Provide the [x, y] coordinate of the cell's center where the given text is located.  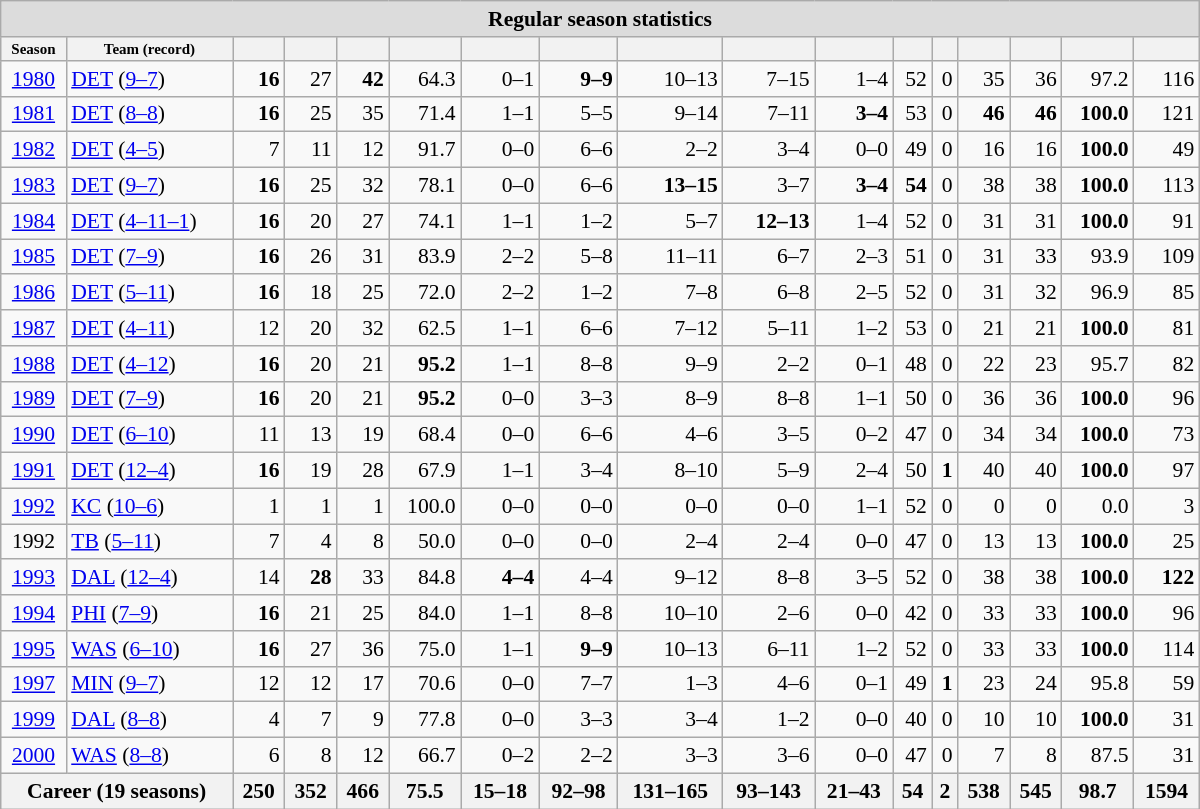
5–8 [578, 256]
74.1 [425, 221]
1994 [34, 613]
466 [363, 791]
7–11 [769, 114]
77.8 [425, 720]
1987 [34, 328]
1999 [34, 720]
1989 [34, 399]
1980 [34, 78]
1984 [34, 221]
DET (8–8) [149, 114]
95.8 [1098, 684]
1995 [34, 648]
10–10 [670, 613]
97 [1167, 470]
96.9 [1098, 292]
68.4 [425, 435]
7–12 [670, 328]
22 [984, 363]
116 [1167, 78]
109 [1167, 256]
85 [1167, 292]
DET (4–12) [149, 363]
DET (4–5) [149, 150]
73 [1167, 435]
17 [363, 684]
DET (4–11) [149, 328]
1997 [34, 684]
Season [34, 48]
75.5 [425, 791]
PHI (7–9) [149, 613]
9–14 [670, 114]
DAL (12–4) [149, 577]
5–5 [578, 114]
9 [363, 720]
13–15 [670, 185]
1–3 [670, 684]
DET (5–11) [149, 292]
3 [1167, 506]
7–8 [670, 292]
24 [1036, 684]
3–7 [769, 185]
7–7 [578, 684]
0.0 [1098, 506]
1983 [34, 185]
2 [945, 791]
67.9 [425, 470]
121 [1167, 114]
70.6 [425, 684]
72.0 [425, 292]
3–6 [769, 755]
DAL (8–8) [149, 720]
MIN (9–7) [149, 684]
250 [259, 791]
WAS (6–10) [149, 648]
84.8 [425, 577]
122 [1167, 577]
8–10 [670, 470]
15–18 [500, 791]
98.7 [1098, 791]
21–43 [854, 791]
6–7 [769, 256]
75.0 [425, 648]
48 [912, 363]
Career (19 seasons) [117, 791]
6–8 [769, 292]
83.9 [425, 256]
26 [311, 256]
114 [1167, 648]
TB (5–11) [149, 542]
64.3 [425, 78]
1988 [34, 363]
5–7 [670, 221]
DET (4–11–1) [149, 221]
97.2 [1098, 78]
87.5 [1098, 755]
545 [1036, 791]
95.7 [1098, 363]
Regular season statistics [600, 19]
Team (record) [149, 48]
62.5 [425, 328]
91.7 [425, 150]
81 [1167, 328]
93.9 [1098, 256]
78.1 [425, 185]
1991 [34, 470]
1986 [34, 292]
82 [1167, 363]
93–143 [769, 791]
DET (12–4) [149, 470]
50.0 [425, 542]
1594 [1167, 791]
1985 [34, 256]
6 [259, 755]
91 [1167, 221]
538 [984, 791]
14 [259, 577]
113 [1167, 185]
92–98 [578, 791]
7–15 [769, 78]
2–6 [769, 613]
KC (10–6) [149, 506]
71.4 [425, 114]
6–11 [769, 648]
WAS (8–8) [149, 755]
51 [912, 256]
5–9 [769, 470]
59 [1167, 684]
12–13 [769, 221]
18 [311, 292]
84.0 [425, 613]
5–11 [769, 328]
1981 [34, 114]
1990 [34, 435]
2–3 [854, 256]
11–11 [670, 256]
8–9 [670, 399]
DET (6–10) [149, 435]
131–165 [670, 791]
9–12 [670, 577]
66.7 [425, 755]
1982 [34, 150]
352 [311, 791]
1993 [34, 577]
2000 [34, 755]
2–5 [854, 292]
